Return the (x, y) coordinate for the center point of the cell that contains the specified text.  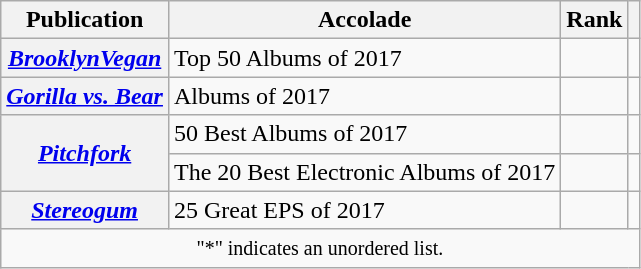
Pitchfork (85, 153)
Stereogum (85, 210)
Accolade (364, 20)
"*" indicates an unordered list. (320, 248)
Top 50 Albums of 2017 (364, 58)
Gorilla vs. Bear (85, 96)
Rank (594, 20)
BrooklynVegan (85, 58)
Publication (85, 20)
Albums of 2017 (364, 96)
50 Best Albums of 2017 (364, 134)
The 20 Best Electronic Albums of 2017 (364, 172)
25 Great EPS of 2017 (364, 210)
